Pinpoint the cell where the given text exists, returning its [x, y] midpoint coordinate. 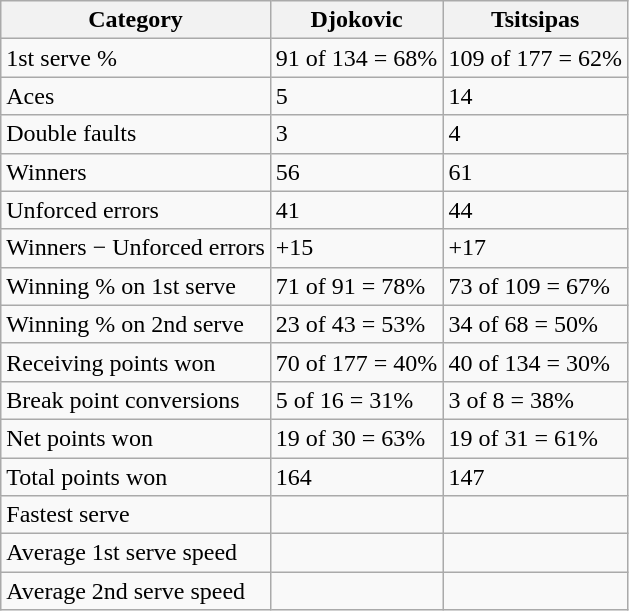
5 [356, 96]
1st serve % [136, 58]
Aces [136, 96]
Winners [136, 172]
71 of 91 = 78% [356, 286]
56 [356, 172]
Average 2nd serve speed [136, 591]
147 [536, 477]
Winning % on 1st serve [136, 286]
14 [536, 96]
Unforced errors [136, 210]
41 [356, 210]
5 of 16 = 31% [356, 400]
34 of 68 = 50% [536, 324]
+17 [536, 248]
19 of 31 = 61% [536, 438]
109 of 177 = 62% [536, 58]
73 of 109 = 67% [536, 286]
70 of 177 = 40% [356, 362]
Winning % on 2nd serve [136, 324]
61 [536, 172]
Fastest serve [136, 515]
+15 [356, 248]
40 of 134 = 30% [536, 362]
Average 1st serve speed [136, 553]
Djokovic [356, 20]
44 [536, 210]
Tsitsipas [536, 20]
3 of 8 = 38% [536, 400]
Receiving points won [136, 362]
Double faults [136, 134]
3 [356, 134]
Break point conversions [136, 400]
Winners − Unforced errors [136, 248]
Category [136, 20]
Total points won [136, 477]
91 of 134 = 68% [356, 58]
23 of 43 = 53% [356, 324]
4 [536, 134]
164 [356, 477]
Net points won [136, 438]
19 of 30 = 63% [356, 438]
